Return (X, Y) of the center of cell containing provided text 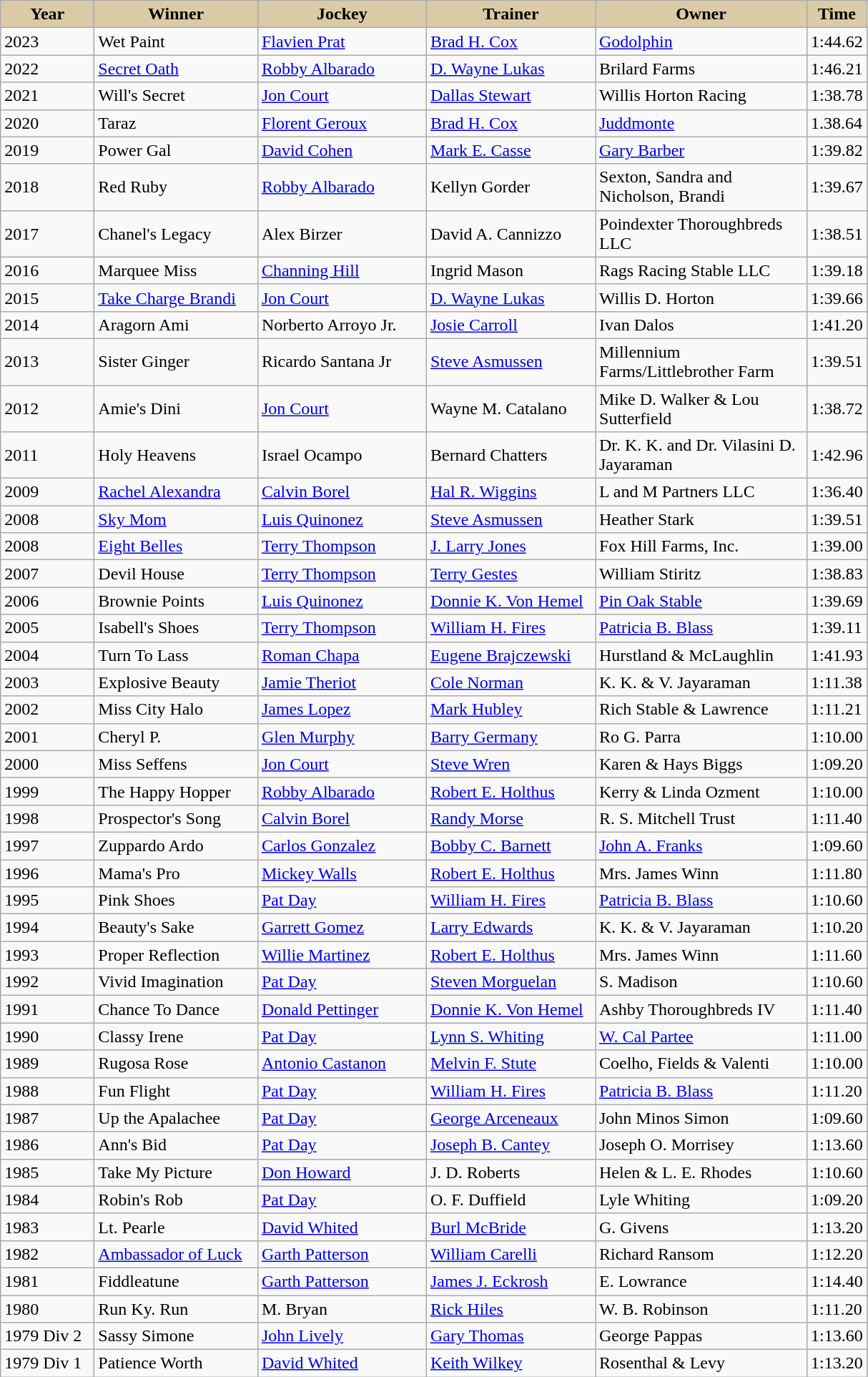
John Minos Simon (701, 1118)
1987 (47, 1118)
Taraz (176, 123)
Ro G. Parra (701, 737)
Holy Heavens (176, 455)
Ambassador of Luck (176, 1254)
Terry Gestes (511, 574)
1993 (47, 955)
O. F. Duffield (511, 1200)
Millennium Farms/Littlebrother Farm (701, 362)
Chanel's Legacy (176, 233)
1:44.62 (837, 41)
The Happy Hopper (176, 791)
2007 (47, 574)
Proper Reflection (176, 955)
1990 (47, 1037)
James Lopez (342, 710)
Larry Edwards (511, 928)
Flavien Prat (342, 41)
Garrett Gomez (342, 928)
Kerry & Linda Ozment (701, 791)
George Arceneaux (511, 1118)
Year (47, 14)
S. Madison (701, 982)
1:41.20 (837, 325)
Willis Horton Racing (701, 96)
Sexton, Sandra and Nicholson, Brandi (701, 187)
Bernard Chatters (511, 455)
Turn To Lass (176, 655)
2014 (47, 325)
Patience Worth (176, 1363)
2006 (47, 601)
2002 (47, 710)
1:39.11 (837, 628)
1:42.96 (837, 455)
Fox Hill Farms, Inc. (701, 547)
1979 Div 1 (47, 1363)
Cheryl P. (176, 737)
Channing Hill (342, 270)
Secret Oath (176, 69)
Pink Shoes (176, 901)
Ashby Thoroughbreds IV (701, 1009)
2020 (47, 123)
1:11.60 (837, 955)
2017 (47, 233)
Dallas Stewart (511, 96)
2005 (47, 628)
1981 (47, 1281)
1:38.83 (837, 574)
1.38.64 (837, 123)
Devil House (176, 574)
Aragorn Ami (176, 325)
1:36.40 (837, 492)
1:11.21 (837, 710)
Coelho, Fields & Valenti (701, 1064)
Josie Carroll (511, 325)
Ricardo Santana Jr (342, 362)
M. Bryan (342, 1308)
Classy Irene (176, 1037)
Ingrid Mason (511, 270)
Helen & L. E. Rhodes (701, 1172)
Joseph B. Cantey (511, 1145)
1:38.51 (837, 233)
W. Cal Partee (701, 1037)
Karen & Hays Biggs (701, 764)
Wayne M. Catalano (511, 408)
Gary Barber (701, 150)
Eugene Brajczewski (511, 655)
Glen Murphy (342, 737)
1:39.66 (837, 298)
Miss Seffens (176, 764)
2019 (47, 150)
Sassy Simone (176, 1336)
John Lively (342, 1336)
David A. Cannizzo (511, 233)
Owner (701, 14)
Poindexter Thoroughbreds LLC (701, 233)
Rich Stable & Lawrence (701, 710)
2015 (47, 298)
Take Charge Brandi (176, 298)
John A. Franks (701, 846)
Time (837, 14)
1:39.69 (837, 601)
Mark E. Casse (511, 150)
William Carelli (511, 1254)
Amie's Dini (176, 408)
Prospector's Song (176, 818)
Barry Germany (511, 737)
Cole Norman (511, 682)
2009 (47, 492)
Eight Belles (176, 547)
1979 Div 2 (47, 1336)
Beauty's Sake (176, 928)
2012 (47, 408)
Rags Racing Stable LLC (701, 270)
Hal R. Wiggins (511, 492)
Norberto Arroyo Jr. (342, 325)
1980 (47, 1308)
Power Gal (176, 150)
Rugosa Rose (176, 1064)
Juddmonte (701, 123)
Hurstland & McLaughlin (701, 655)
Bobby C. Barnett (511, 846)
Isabell's Shoes (176, 628)
1:39.18 (837, 270)
Fun Flight (176, 1091)
Ivan Dalos (701, 325)
R. S. Mitchell Trust (701, 818)
Godolphin (701, 41)
Don Howard (342, 1172)
George Pappas (701, 1336)
Jockey (342, 14)
Steve Wren (511, 764)
1:12.20 (837, 1254)
Randy Morse (511, 818)
Brownie Points (176, 601)
Miss City Halo (176, 710)
Will's Secret (176, 96)
Take My Picture (176, 1172)
2001 (47, 737)
G. Givens (701, 1227)
1:38.72 (837, 408)
1982 (47, 1254)
Carlos Gonzalez (342, 846)
1:11.38 (837, 682)
L and M Partners LLC (701, 492)
Up the Apalachee (176, 1118)
Heather Stark (701, 519)
1:10.20 (837, 928)
Willis D. Horton (701, 298)
Rosenthal & Levy (701, 1363)
1984 (47, 1200)
Lynn S. Whiting (511, 1037)
Burl McBride (511, 1227)
Zuppardo Ardo (176, 846)
1999 (47, 791)
1991 (47, 1009)
William Stiritz (701, 574)
1:46.21 (837, 69)
Lyle Whiting (701, 1200)
1995 (47, 901)
Robin's Rob (176, 1200)
Antonio Castanon (342, 1064)
2021 (47, 96)
Chance To Dance (176, 1009)
Gary Thomas (511, 1336)
Joseph O. Morrisey (701, 1145)
Mama's Pro (176, 873)
2016 (47, 270)
Fiddleatune (176, 1281)
Pin Oak Stable (701, 601)
J. D. Roberts (511, 1172)
1:39.82 (837, 150)
Wet Paint (176, 41)
Willie Martinez (342, 955)
Steven Morguelan (511, 982)
Mark Hubley (511, 710)
E. Lowrance (701, 1281)
Melvin F. Stute (511, 1064)
1:14.40 (837, 1281)
J. Larry Jones (511, 547)
Donald Pettinger (342, 1009)
Explosive Beauty (176, 682)
1997 (47, 846)
Lt. Pearle (176, 1227)
1996 (47, 873)
Keith Wilkey (511, 1363)
1:38.78 (837, 96)
Alex Birzer (342, 233)
Rachel Alexandra (176, 492)
Brilard Farms (701, 69)
2018 (47, 187)
Rick Hiles (511, 1308)
1994 (47, 928)
Ann's Bid (176, 1145)
Mickey Walls (342, 873)
W. B. Robinson (701, 1308)
1:11.80 (837, 873)
1:41.93 (837, 655)
2003 (47, 682)
2004 (47, 655)
1:39.00 (837, 547)
Sister Ginger (176, 362)
Florent Geroux (342, 123)
Kellyn Gorder (511, 187)
Winner (176, 14)
James J. Eckrosh (511, 1281)
Dr. K. K. and Dr. Vilasini D. Jayaraman (701, 455)
1986 (47, 1145)
Marquee Miss (176, 270)
Run Ky. Run (176, 1308)
2023 (47, 41)
1:39.67 (837, 187)
1983 (47, 1227)
David Cohen (342, 150)
1985 (47, 1172)
Jamie Theriot (342, 682)
2022 (47, 69)
2000 (47, 764)
Red Ruby (176, 187)
1988 (47, 1091)
Sky Mom (176, 519)
Mike D. Walker & Lou Sutterfield (701, 408)
1998 (47, 818)
1:11.00 (837, 1037)
Richard Ransom (701, 1254)
1992 (47, 982)
2013 (47, 362)
Roman Chapa (342, 655)
2011 (47, 455)
Israel Ocampo (342, 455)
Trainer (511, 14)
1989 (47, 1064)
Vivid Imagination (176, 982)
